Scan for the cell matching the given text and deliver its (X, Y) coordinate at center. 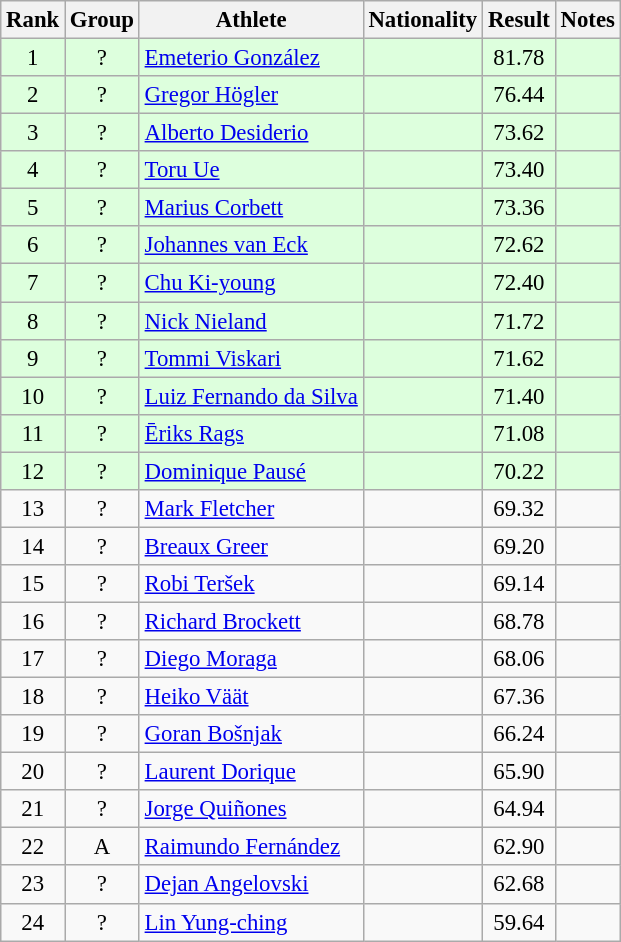
23 (33, 885)
72.62 (520, 245)
20 (33, 772)
13 (33, 509)
Goran Bošnjak (251, 734)
Jorge Quiñones (251, 809)
Richard Brockett (251, 621)
72.40 (520, 283)
Chu Ki-young (251, 283)
Diego Moraga (251, 659)
59.64 (520, 922)
62.68 (520, 885)
Rank (33, 20)
65.90 (520, 772)
Result (520, 20)
21 (33, 809)
81.78 (520, 58)
2 (33, 95)
4 (33, 170)
70.22 (520, 471)
69.14 (520, 584)
Laurent Dorique (251, 772)
76.44 (520, 95)
8 (33, 321)
73.36 (520, 208)
67.36 (520, 697)
22 (33, 847)
10 (33, 396)
3 (33, 133)
71.72 (520, 321)
7 (33, 283)
Marius Corbett (251, 208)
Luiz Fernando da Silva (251, 396)
69.20 (520, 546)
1 (33, 58)
11 (33, 433)
71.08 (520, 433)
16 (33, 621)
14 (33, 546)
15 (33, 584)
71.40 (520, 396)
5 (33, 208)
Dejan Angelovski (251, 885)
62.90 (520, 847)
Alberto Desiderio (251, 133)
Mark Fletcher (251, 509)
12 (33, 471)
9 (33, 358)
24 (33, 922)
Robi Teršek (251, 584)
Emeterio González (251, 58)
73.40 (520, 170)
17 (33, 659)
Toru Ue (251, 170)
68.06 (520, 659)
68.78 (520, 621)
6 (33, 245)
19 (33, 734)
Breaux Greer (251, 546)
Group (102, 20)
Raimundo Fernández (251, 847)
Heiko Väät (251, 697)
Gregor Högler (251, 95)
Lin Yung-ching (251, 922)
Dominique Pausé (251, 471)
73.62 (520, 133)
Athlete (251, 20)
A (102, 847)
71.62 (520, 358)
18 (33, 697)
Ēriks Rags (251, 433)
Notes (588, 20)
69.32 (520, 509)
64.94 (520, 809)
Johannes van Eck (251, 245)
Nationality (422, 20)
Nick Nieland (251, 321)
Tommi Viskari (251, 358)
66.24 (520, 734)
